Search for the cell housing the specified text and yield its [x, y] center coordinate. 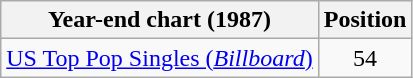
US Top Pop Singles (Billboard) [160, 58]
Year-end chart (1987) [160, 20]
Position [365, 20]
54 [365, 58]
